Identify which cell holds the provided text, then report its (x, y) central coordinate. 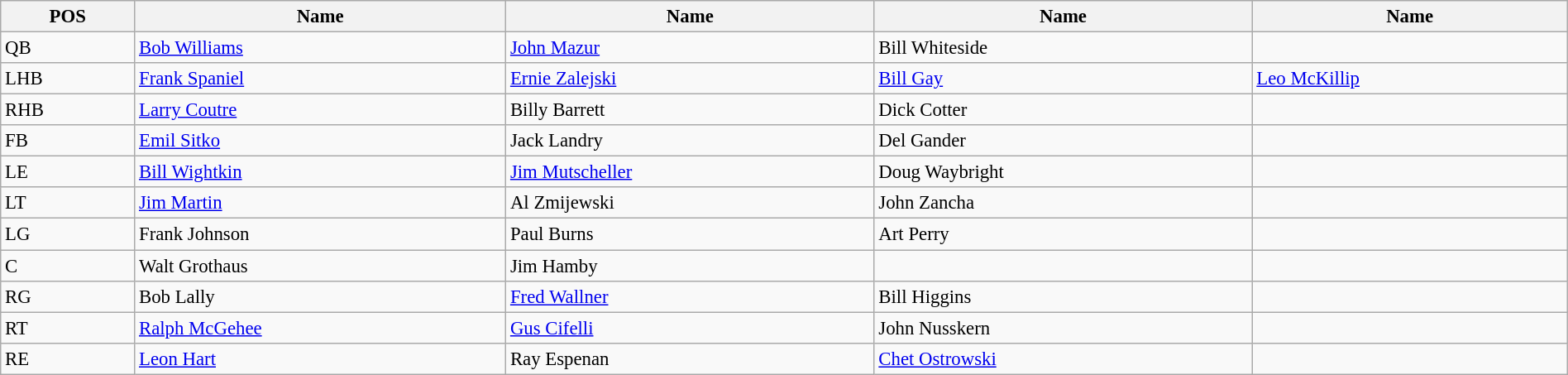
Art Perry (1064, 234)
John Nusskern (1064, 328)
Doug Waybright (1064, 172)
Jim Martin (321, 203)
LT (68, 203)
Leo McKillip (1409, 79)
Bob Lally (321, 296)
C (68, 266)
Al Zmijewski (690, 203)
RT (68, 328)
Dick Cotter (1064, 110)
John Mazur (690, 48)
RG (68, 296)
Billy Barrett (690, 110)
Jack Landry (690, 141)
POS (68, 17)
Emil Sitko (321, 141)
Jim Hamby (690, 266)
Bill Wightkin (321, 172)
Paul Burns (690, 234)
Frank Spaniel (321, 79)
Bill Higgins (1064, 296)
Bob Williams (321, 48)
Fred Wallner (690, 296)
Chet Ostrowski (1064, 358)
FB (68, 141)
Ralph McGehee (321, 328)
Jim Mutscheller (690, 172)
LHB (68, 79)
Ernie Zalejski (690, 79)
Del Gander (1064, 141)
LE (68, 172)
QB (68, 48)
Larry Coutre (321, 110)
John Zancha (1064, 203)
Bill Whiteside (1064, 48)
Ray Espenan (690, 358)
RHB (68, 110)
Gus Cifelli (690, 328)
Leon Hart (321, 358)
LG (68, 234)
Frank Johnson (321, 234)
RE (68, 358)
Walt Grothaus (321, 266)
Bill Gay (1064, 79)
